Output the [X, Y] coordinate of the center of the cell containing the given text.  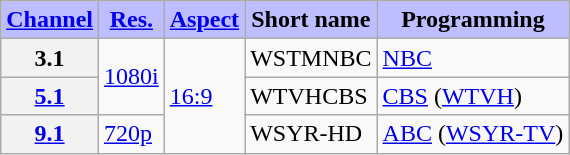
9.1 [50, 134]
WSYR-HD [311, 134]
WSTMNBC [311, 58]
ABC (WSYR-TV) [473, 134]
NBC [473, 58]
Channel [50, 20]
Programming [473, 20]
Short name [311, 20]
3.1 [50, 58]
Res. [132, 20]
16:9 [204, 96]
1080i [132, 77]
720p [132, 134]
CBS (WTVH) [473, 96]
Aspect [204, 20]
WTVHCBS [311, 96]
5.1 [50, 96]
